Detect which cell encompasses the target text, then output its (X, Y) center coordinate. 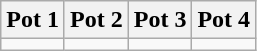
Pot 1 (33, 20)
Pot 4 (224, 20)
Pot 2 (96, 20)
Pot 3 (160, 20)
